Identify which cell holds the provided text, then report its (X, Y) central coordinate. 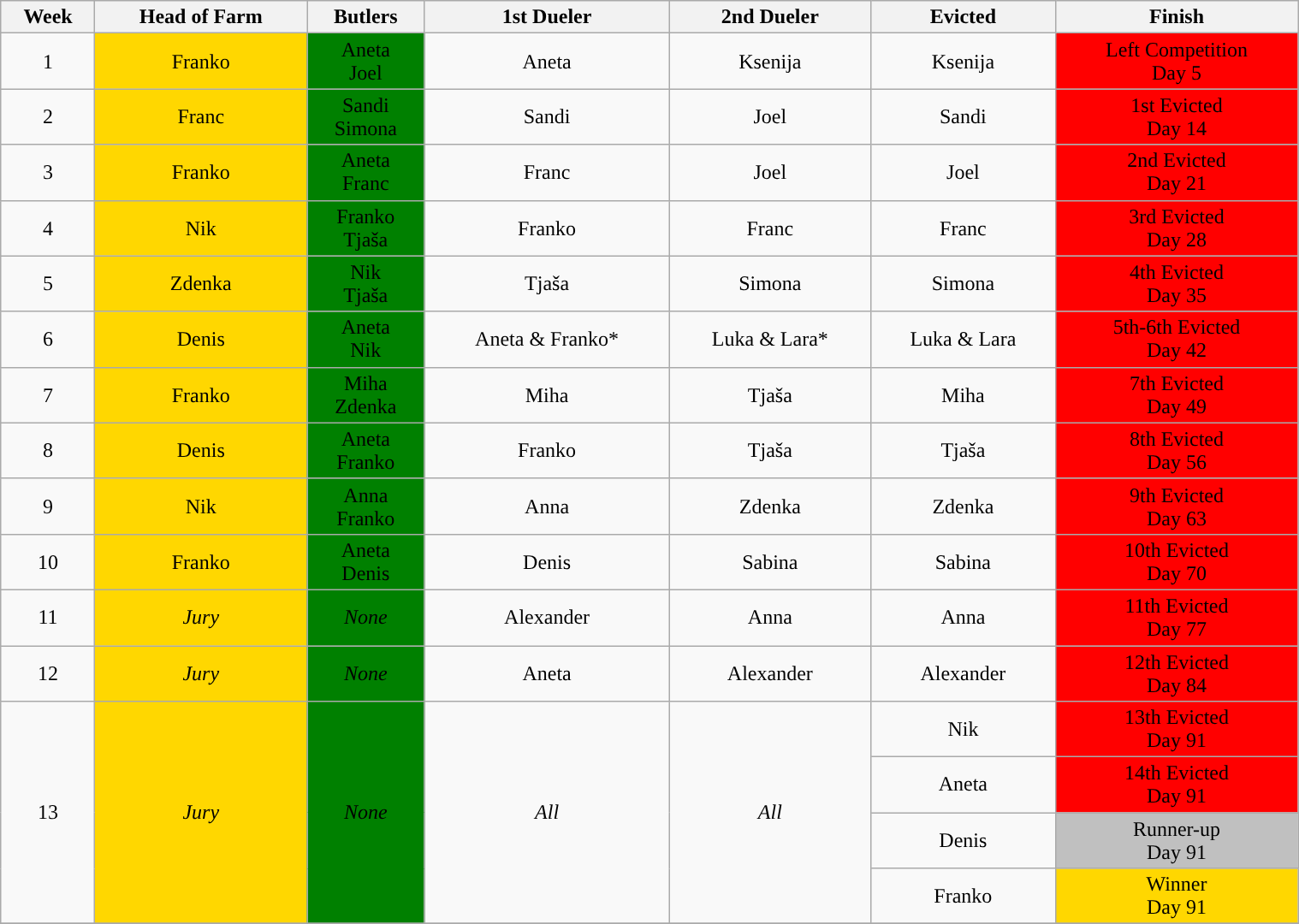
AnetaNik (366, 339)
3 (48, 173)
Luka & Lara (963, 339)
11 (48, 618)
14th EvictedDay 91 (1176, 785)
7th EvictedDay 49 (1176, 395)
8th EvictedDay 56 (1176, 450)
Head of Farm (201, 17)
AnetaFranko (366, 450)
9 (48, 506)
4th EvictedDay 35 (1176, 284)
WinnerDay 91 (1176, 897)
12th EvictedDay 84 (1176, 672)
AnetaFranc (366, 173)
4 (48, 228)
FrankoTjaša (366, 228)
NikTjaša (366, 284)
Finish (1176, 17)
8 (48, 450)
3rd EvictedDay 28 (1176, 228)
MihaZdenka (366, 395)
AnetaJoel (366, 62)
Week (48, 17)
6 (48, 339)
5th-6th EvictedDay 42 (1176, 339)
2 (48, 116)
10 (48, 561)
7 (48, 395)
2nd EvictedDay 21 (1176, 173)
Butlers (366, 17)
13 (48, 813)
Left CompetitionDay 5 (1176, 62)
10th EvictedDay 70 (1176, 561)
2nd Dueler (770, 17)
1st Dueler (547, 17)
11th EvictedDay 77 (1176, 618)
Aneta & Franko* (547, 339)
AnnaFranko (366, 506)
12 (48, 672)
AnetaDenis (366, 561)
5 (48, 284)
9th EvictedDay 63 (1176, 506)
SandiSimona (366, 116)
Evicted (963, 17)
1st EvictedDay 14 (1176, 116)
Luka & Lara* (770, 339)
13th EvictedDay 91 (1176, 729)
Runner-upDay 91 (1176, 840)
1 (48, 62)
